Provide the (x, y) coordinate of the cell's center where the given text is located.  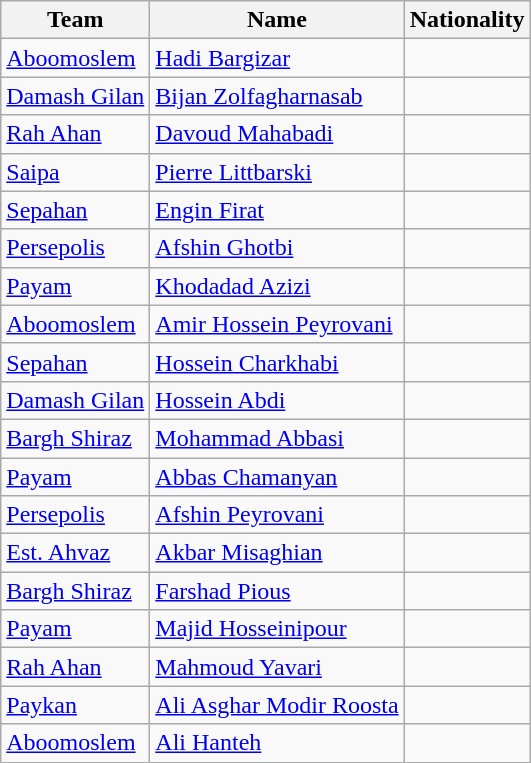
Afshin Ghotbi (277, 248)
Farshad Pious (277, 591)
Paykan (76, 705)
Engin Firat (277, 210)
Hadi Bargizar (277, 58)
Bijan Zolfagharnasab (277, 96)
Nationality (467, 20)
Davoud Mahabadi (277, 134)
Ali Asghar Modir Roosta (277, 705)
Khodadad Azizi (277, 286)
Majid Hosseinipour (277, 629)
Est. Ahvaz (76, 553)
Afshin Peyrovani (277, 515)
Amir Hossein Peyrovani (277, 324)
Hossein Abdi (277, 400)
Pierre Littbarski (277, 172)
Abbas Chamanyan (277, 477)
Name (277, 20)
Akbar Misaghian (277, 553)
Mohammad Abbasi (277, 438)
Mahmoud Yavari (277, 667)
Hossein Charkhabi (277, 362)
Ali Hanteh (277, 743)
Saipa (76, 172)
Team (76, 20)
